Return the (X, Y) coordinate for the center point of the cell that contains the specified text.  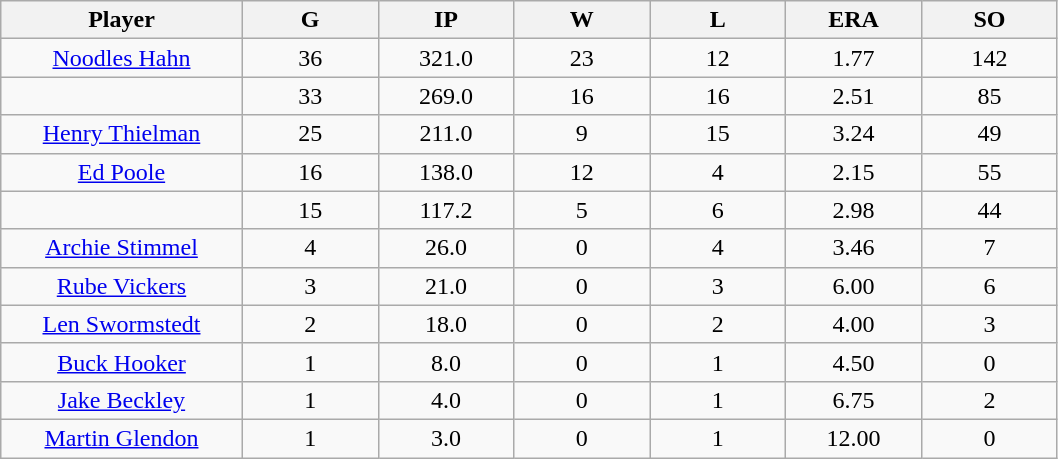
9 (582, 134)
L (718, 20)
21.0 (446, 286)
3.24 (854, 134)
Henry Thielman (122, 134)
117.2 (446, 210)
6.75 (854, 400)
18.0 (446, 324)
2.98 (854, 210)
4.00 (854, 324)
211.0 (446, 134)
1.77 (854, 58)
W (582, 20)
142 (989, 58)
25 (310, 134)
Rube Vickers (122, 286)
2.51 (854, 96)
Archie Stimmel (122, 248)
Ed Poole (122, 172)
3.0 (446, 438)
Martin Glendon (122, 438)
ERA (854, 20)
12.00 (854, 438)
36 (310, 58)
4.0 (446, 400)
55 (989, 172)
Noodles Hahn (122, 58)
3.46 (854, 248)
7 (989, 248)
33 (310, 96)
321.0 (446, 58)
2.15 (854, 172)
44 (989, 210)
Player (122, 20)
26.0 (446, 248)
5 (582, 210)
Buck Hooker (122, 362)
4.50 (854, 362)
138.0 (446, 172)
85 (989, 96)
8.0 (446, 362)
Len Swormstedt (122, 324)
23 (582, 58)
49 (989, 134)
Jake Beckley (122, 400)
G (310, 20)
SO (989, 20)
269.0 (446, 96)
6.00 (854, 286)
IP (446, 20)
